Output the [x, y] coordinate of the center of the cell containing the given text.  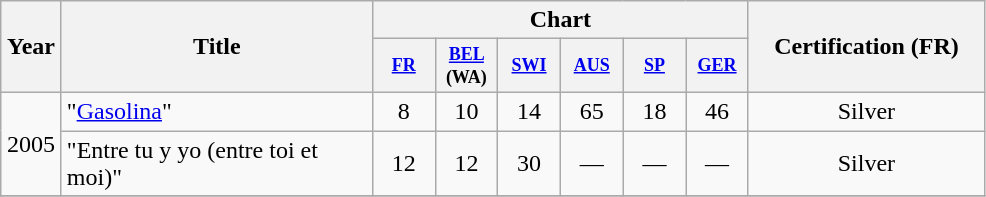
46 [718, 111]
Certification (FR) [866, 47]
Chart [560, 20]
8 [404, 111]
2005 [32, 144]
18 [654, 111]
SP [654, 66]
Year [32, 47]
FR [404, 66]
10 [466, 111]
14 [530, 111]
30 [530, 164]
AUS [592, 66]
BEL (WA) [466, 66]
Title [216, 47]
GER [718, 66]
SWI [530, 66]
65 [592, 111]
"Entre tu y yo (entre toi et moi)" [216, 164]
"Gasolina" [216, 111]
